Provide the (x, y) coordinate of the cell's center where the given text is located.  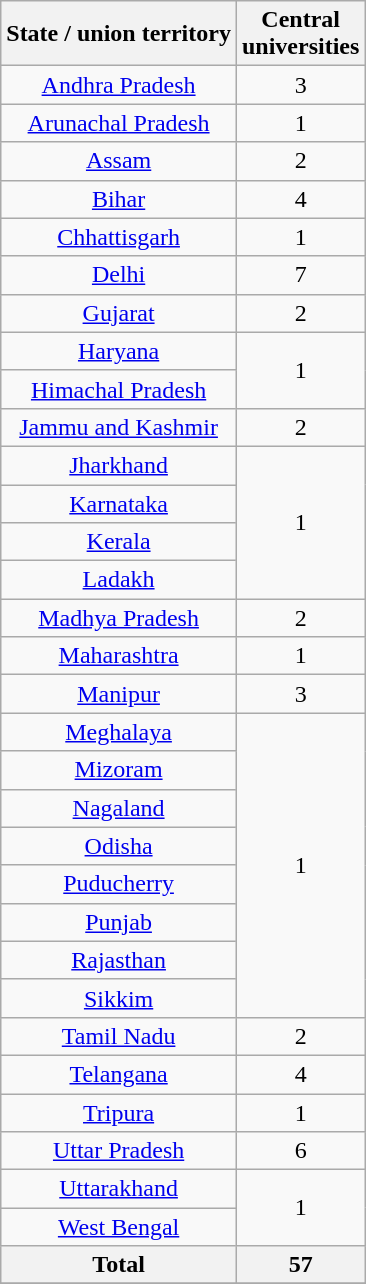
Jammu and Kashmir (119, 427)
Karnataka (119, 503)
Jharkhand (119, 465)
Haryana (119, 351)
Himachal Pradesh (119, 389)
Kerala (119, 542)
Arunachal Pradesh (119, 123)
7 (300, 275)
Gujarat (119, 313)
Odisha (119, 846)
Tripura (119, 1113)
State / union territory (119, 34)
Delhi (119, 275)
Madhya Pradesh (119, 618)
Tamil Nadu (119, 1036)
Punjab (119, 922)
Assam (119, 161)
Uttar Pradesh (119, 1151)
Puducherry (119, 884)
Rajasthan (119, 960)
Nagaland (119, 808)
Mizoram (119, 770)
Chhattisgarh (119, 237)
Ladakh (119, 580)
Manipur (119, 694)
Meghalaya (119, 732)
Total (119, 1265)
Central universities (300, 34)
West Bengal (119, 1227)
Maharashtra (119, 656)
Telangana (119, 1074)
Bihar (119, 199)
57 (300, 1265)
Sikkim (119, 998)
6 (300, 1151)
Uttarakhand (119, 1189)
Andhra Pradesh (119, 85)
